Scan for the cell matching the given text and deliver its [X, Y] coordinate at center. 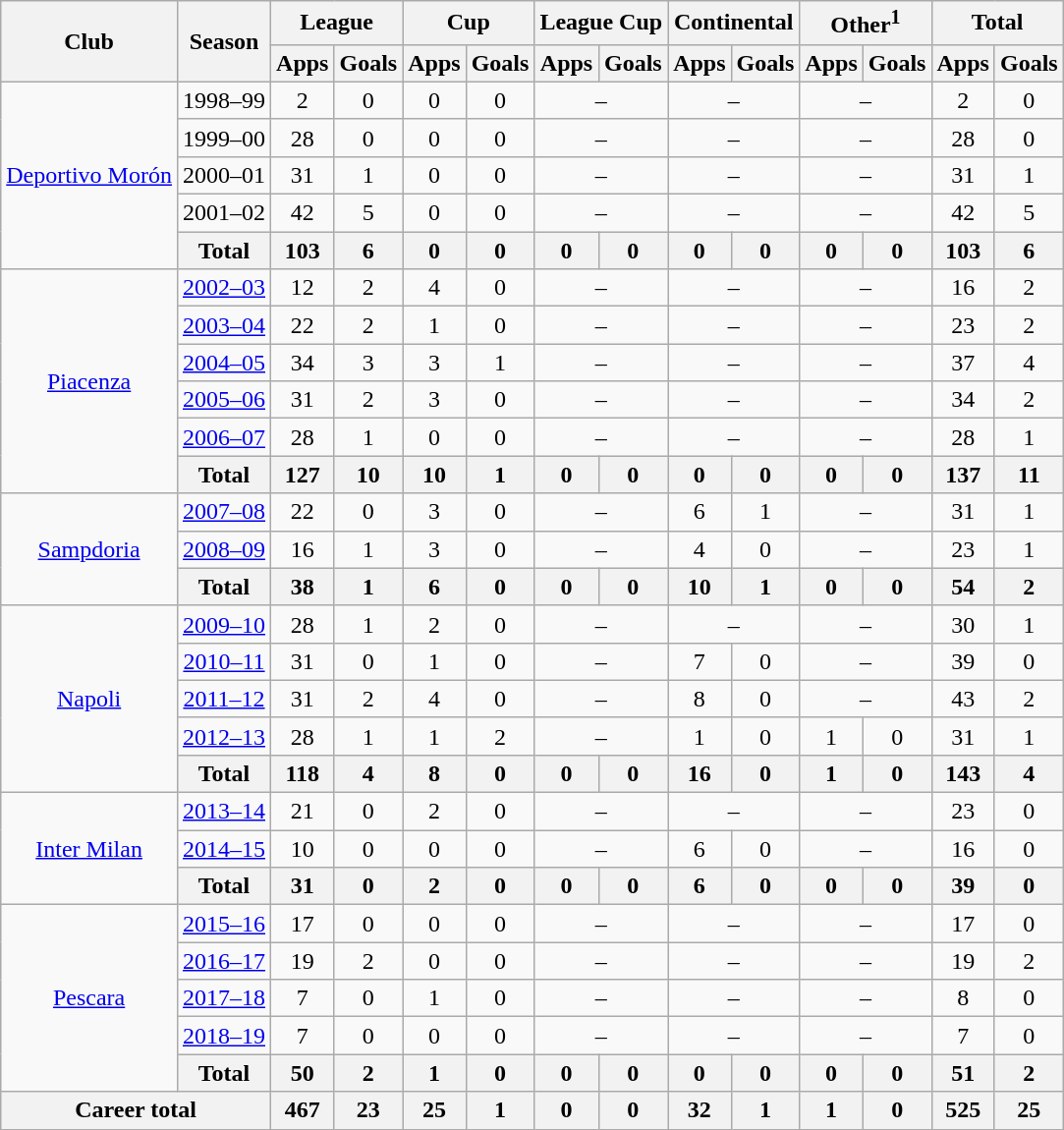
467 [303, 1110]
2012–13 [224, 736]
54 [963, 587]
2016–17 [224, 961]
Deportivo Morón [89, 175]
Cup [469, 24]
Other1 [866, 24]
2003–04 [224, 325]
Napoli [89, 699]
2018–19 [224, 1036]
2015–16 [224, 924]
Continental [734, 24]
1998–99 [224, 100]
50 [303, 1073]
2007–08 [224, 512]
11 [1029, 475]
2008–09 [224, 549]
2001–02 [224, 213]
League [337, 24]
League Cup [601, 24]
38 [303, 587]
525 [963, 1110]
Inter Milan [89, 849]
Club [89, 41]
2010–11 [224, 661]
2004–05 [224, 363]
Piacenza [89, 381]
21 [303, 812]
2017–18 [224, 998]
137 [963, 475]
12 [303, 288]
43 [963, 699]
51 [963, 1073]
127 [303, 475]
30 [963, 624]
2000–01 [224, 175]
Season [224, 41]
32 [700, 1110]
2005–06 [224, 400]
143 [963, 773]
2006–07 [224, 437]
Sampdoria [89, 549]
2014–15 [224, 849]
2002–03 [224, 288]
Career total [136, 1110]
2009–10 [224, 624]
118 [303, 773]
Pescara [89, 998]
2011–12 [224, 699]
1999–00 [224, 138]
37 [963, 363]
2013–14 [224, 812]
